Capture the cell that displays the provided text and extract its [x, y] central coordinate. 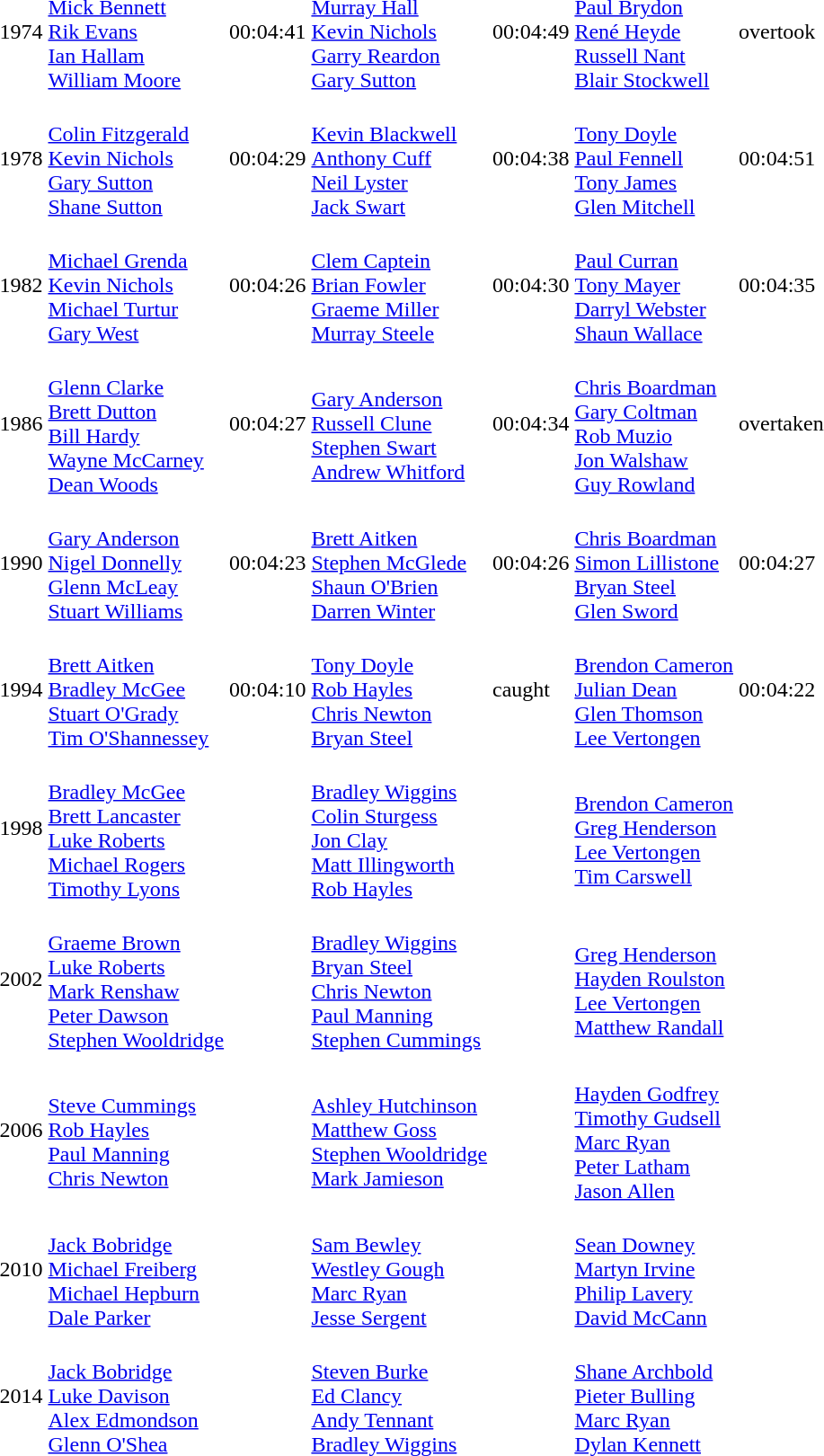
Graeme BrownLuke RobertsMark RenshawPeter DawsonStephen Wooldridge [137, 980]
Tony DoyleRob HaylesChris NewtonBryan Steel [399, 689]
00:04:30 [531, 285]
Greg HendersonHayden RoulstonLee VertongenMatthew Randall [654, 980]
caught [531, 689]
Sean DowneyMartyn IrvinePhilip LaveryDavid McCann [654, 1269]
Ashley HutchinsonMatthew GossStephen WooldridgeMark Jamieson [399, 1131]
Chris BoardmanGary ColtmanRob MuzioJon WalshawGuy Rowland [654, 424]
Gary AndersonNigel DonnellyGlenn McLeayStuart Williams [137, 563]
00:04:29 [268, 158]
Hayden GodfreyTimothy GudsellMarc RyanPeter LathamJason Allen [654, 1131]
Tony DoylePaul FennellTony JamesGlen Mitchell [654, 158]
00:04:27 [268, 424]
Bradley WigginsBryan SteelChris NewtonPaul ManningStephen Cummings [399, 980]
00:04:34 [531, 424]
Colin FitzgeraldKevin NicholsGary SuttonShane Sutton [137, 158]
00:04:38 [531, 158]
Kevin BlackwellAnthony CuffNeil LysterJack Swart [399, 158]
00:04:10 [268, 689]
Brendon CameronGreg HendersonLee VertongenTim Carswell [654, 829]
Clem CapteinBrian FowlerGraeme MillerMurray Steele [399, 285]
Bradley WigginsColin SturgessJon ClayMatt IllingworthRob Hayles [399, 829]
Brett AitkenBradley McGeeStuart O'GradyTim O'Shannessey [137, 689]
Glenn ClarkeBrett DuttonBill HardyWayne McCarneyDean Woods [137, 424]
Brendon CameronJulian DeanGlen ThomsonLee Vertongen [654, 689]
Brett AitkenStephen McGledeShaun O'BrienDarren Winter [399, 563]
Jack BobridgeMichael FreibergMichael HepburnDale Parker [137, 1269]
Gary AndersonRussell CluneStephen SwartAndrew Whitford [399, 424]
Michael GrendaKevin NicholsMichael TurturGary West [137, 285]
Paul CurranTony MayerDarryl WebsterShaun Wallace [654, 285]
Steve CummingsRob HaylesPaul ManningChris Newton [137, 1131]
Bradley McGeeBrett LancasterLuke RobertsMichael RogersTimothy Lyons [137, 829]
Chris BoardmanSimon LillistoneBryan SteelGlen Sword [654, 563]
00:04:23 [268, 563]
Sam BewleyWestley GoughMarc RyanJesse Sergent [399, 1269]
